Return (X, Y) of the center of cell containing provided text 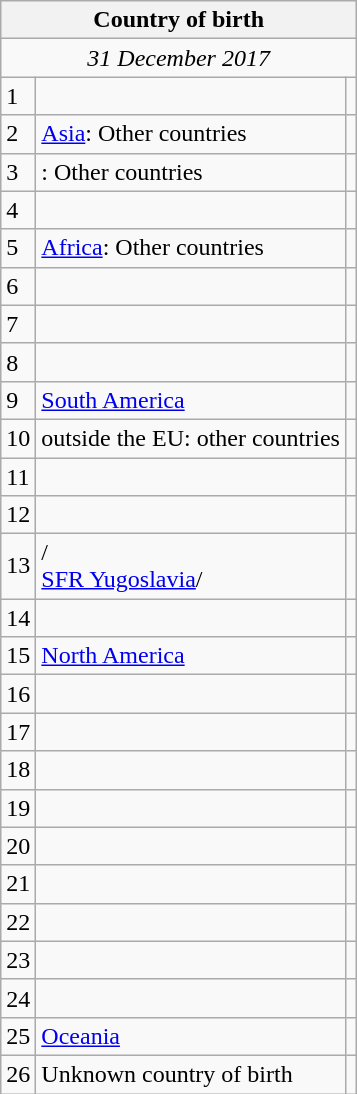
/SFR Yugoslavia/ (191, 566)
26 (18, 1074)
23 (18, 960)
13 (18, 566)
Oceania (191, 1036)
19 (18, 808)
: Other countries (191, 172)
4 (18, 210)
24 (18, 998)
22 (18, 922)
10 (18, 438)
North America (191, 656)
12 (18, 515)
Asia: Other countries (191, 134)
3 (18, 172)
9 (18, 400)
16 (18, 694)
2 (18, 134)
14 (18, 618)
21 (18, 884)
11 (18, 477)
8 (18, 362)
Country of birth (179, 20)
6 (18, 286)
7 (18, 324)
Africa: Other countries (191, 248)
25 (18, 1036)
31 December 2017 (179, 58)
15 (18, 656)
1 (18, 96)
Unknown country of birth (191, 1074)
5 (18, 248)
20 (18, 846)
outside the EU: other countries (191, 438)
18 (18, 770)
South America (191, 400)
17 (18, 732)
